Determine the (X, Y) coordinate at the center of the cell enclosing the given text.  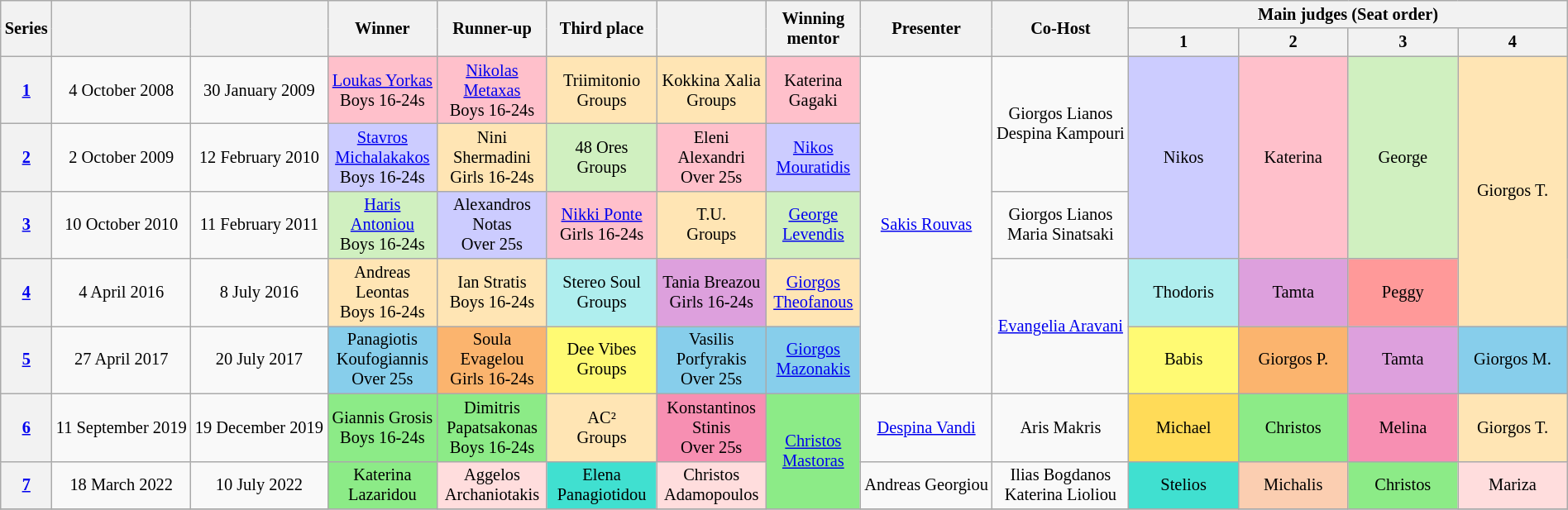
Co-Host (1060, 28)
Mariza (1513, 485)
10 July 2022 (260, 485)
Soula EvagelouGirls 16-24s (493, 360)
Thodoris (1184, 293)
Dee VibesGroups (602, 360)
Runner-up (493, 28)
Third place (602, 28)
Nini ShermadiniGirls 16-24s (493, 157)
Stavros MichalakakosBoys 16-24s (382, 157)
Alexandros NotasOver 25s (493, 225)
Vasilis PorfyrakisOver 25s (711, 360)
Sakis Rouvas (926, 225)
Giorgos LianosDespina Kampouri (1060, 124)
Konstantinos StinisOver 25s (711, 427)
Loukas YorkasBoys 16-24s (382, 90)
Winning mentor (813, 28)
11 February 2011 (260, 225)
Giorgos P. (1293, 360)
Katerina (1293, 157)
12 February 2010 (260, 157)
Ian StratisBoys 16-24s (493, 293)
Dimitris PapatsakonasBoys 16-24s (493, 427)
Panagiotis KoufogiannisOver 25s (382, 360)
Presenter (926, 28)
Giorgos Mazonakis (813, 360)
20 July 2017 (260, 360)
2 October 2009 (122, 157)
Elena Panagiotidou (602, 485)
Ilias BogdanosKaterina Lioliou (1060, 485)
Giorgos LianosMaria Sinatsaki (1060, 225)
Kokkina XaliaGroups (711, 90)
Stereo SoulGroups (602, 293)
Andreas Georgiou (926, 485)
4 April 2016 (122, 293)
30 January 2009 (260, 90)
6 (26, 427)
Nikos (1184, 157)
8 July 2016 (260, 293)
Melina (1403, 427)
27 April 2017 (122, 360)
Haris AntoniouBoys 16-24s (382, 225)
Christos Adamopoulos (711, 485)
5 (26, 360)
Giannis GrosisBoys 16-24s (382, 427)
19 December 2019 (260, 427)
10 October 2010 (122, 225)
Nikos Mouratidis (813, 157)
Katerina Gagaki (813, 90)
Peggy (1403, 293)
Aggelos Archaniotakis (493, 485)
7 (26, 485)
Katerina Lazaridou (382, 485)
AC²Groups (602, 427)
Andreas LeontasBoys 16-24s (382, 293)
Winner (382, 28)
11 September 2019 (122, 427)
Despina Vandi (926, 427)
Babis (1184, 360)
Christos Mastoras (813, 451)
TriimitonioGroups (602, 90)
Main judges (Seat order) (1348, 14)
George (1403, 157)
Series (26, 28)
Eleni AlexandriOver 25s (711, 157)
Nikki PonteGirls 16-24s (602, 225)
Evangelia Aravani (1060, 326)
4 October 2008 (122, 90)
Giorgos Theofanous (813, 293)
Giorgos M. (1513, 360)
Stelios (1184, 485)
48 OresGroups (602, 157)
T.U.Groups (711, 225)
Aris Makris (1060, 427)
George Levendis (813, 225)
Tania BreazouGirls 16-24s (711, 293)
Michalis (1293, 485)
Nikolas MetaxasBoys 16-24s (493, 90)
18 March 2022 (122, 485)
Michael (1184, 427)
